Detect which cell encompasses the target text, then output its [x, y] center coordinate. 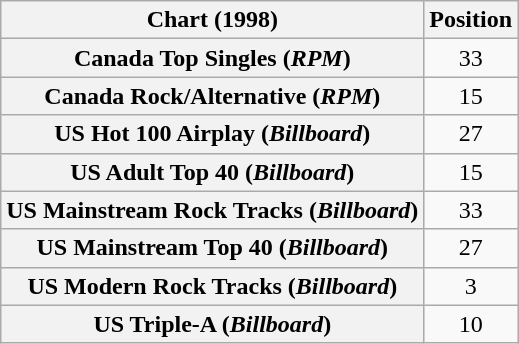
US Hot 100 Airplay (Billboard) [212, 134]
3 [471, 286]
US Modern Rock Tracks (Billboard) [212, 286]
US Adult Top 40 (Billboard) [212, 172]
Canada Top Singles (RPM) [212, 58]
Position [471, 20]
US Triple-A (Billboard) [212, 324]
10 [471, 324]
US Mainstream Rock Tracks (Billboard) [212, 210]
Canada Rock/Alternative (RPM) [212, 96]
Chart (1998) [212, 20]
US Mainstream Top 40 (Billboard) [212, 248]
